Pinpoint the cell where the given text exists, returning its (X, Y) midpoint coordinate. 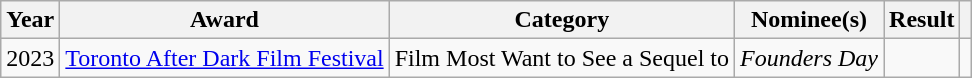
Year (30, 20)
Toronto After Dark Film Festival (224, 58)
Founders Day (810, 58)
Nominee(s) (810, 20)
Category (562, 20)
Film Most Want to See a Sequel to (562, 58)
Result (922, 20)
Award (224, 20)
2023 (30, 58)
